Return the (X, Y) coordinate for the center point of the cell that contains the specified text.  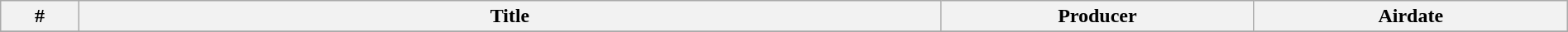
Airdate (1411, 16)
# (40, 16)
Title (509, 16)
Producer (1097, 16)
